For the text-containing cell, return its midpoint in [x, y] coordinate format. 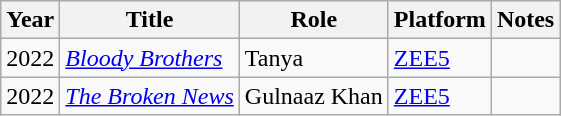
Year [30, 20]
Title [150, 20]
Tanya [314, 58]
Gulnaaz Khan [314, 96]
Role [314, 20]
Notes [525, 20]
Platform [440, 20]
Bloody Brothers [150, 58]
The Broken News [150, 96]
